From the cell containing the given text, extract its center point as [X, Y] coordinate. 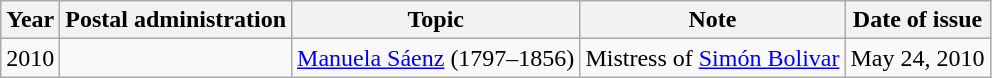
Year [30, 20]
Manuela Sáenz (1797–1856) [436, 58]
Mistress of Simón Bolivar [712, 58]
Date of issue [918, 20]
2010 [30, 58]
Note [712, 20]
Postal administration [176, 20]
Topic [436, 20]
May 24, 2010 [918, 58]
